Pinpoint the cell where the given text exists, returning its [X, Y] midpoint coordinate. 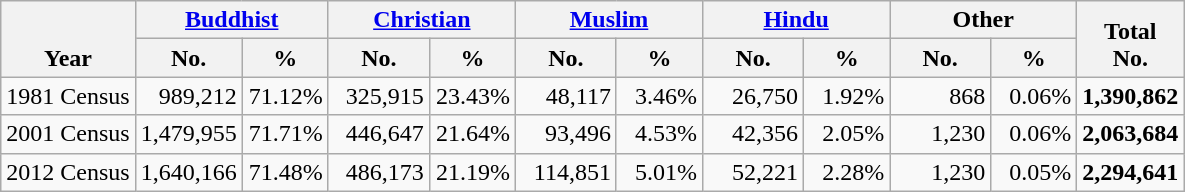
5.01% [659, 172]
486,173 [378, 172]
868 [940, 96]
Other [984, 20]
2012 Census [68, 172]
4.53% [659, 134]
2,063,684 [1130, 134]
114,851 [566, 172]
Buddhist [232, 20]
26,750 [754, 96]
23.43% [472, 96]
Muslim [608, 20]
325,915 [378, 96]
21.64% [472, 134]
1,390,862 [1130, 96]
2.05% [847, 134]
42,356 [754, 134]
446,647 [378, 134]
71.48% [285, 172]
2.28% [847, 172]
2,294,641 [1130, 172]
2001 Census [68, 134]
1.92% [847, 96]
3.46% [659, 96]
Hindu [796, 20]
71.71% [285, 134]
21.19% [472, 172]
989,212 [188, 96]
52,221 [754, 172]
1,640,166 [188, 172]
TotalNo. [1130, 39]
Year [68, 39]
1,479,955 [188, 134]
71.12% [285, 96]
Christian [422, 20]
48,117 [566, 96]
0.05% [1034, 172]
93,496 [566, 134]
1981 Census [68, 96]
